Pinpoint the cell where the given text exists, returning its [X, Y] midpoint coordinate. 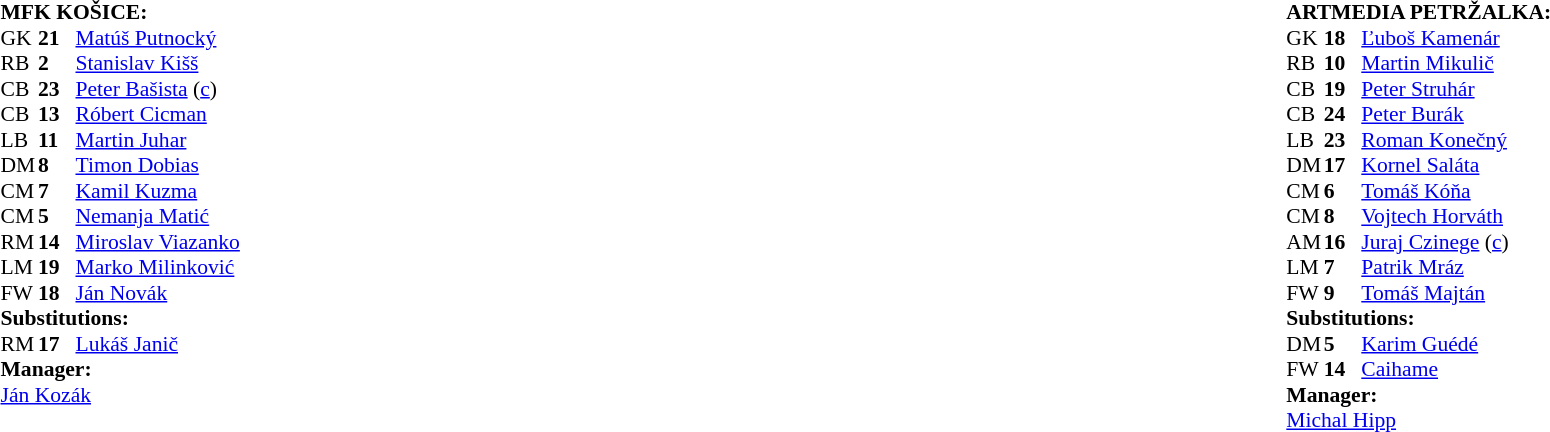
24 [1343, 115]
21 [57, 38]
6 [1343, 191]
Stanislav Kišš [158, 63]
Timon Dobias [158, 165]
AM [1305, 242]
Ján Novák [158, 293]
9 [1343, 293]
Miroslav Viazanko [158, 242]
Nemanja Matić [158, 217]
Peter Bašista (c) [158, 89]
2 [57, 63]
16 [1343, 242]
Marko Milinković [158, 267]
Matúš Putnocký [158, 38]
Lukáš Janič [158, 344]
13 [57, 115]
Manager: [120, 369]
Kamil Kuzma [158, 191]
Róbert Cicman [158, 115]
MFK KOŠICE: [120, 13]
Substitutions: [120, 319]
Martin Juhar [158, 140]
11 [57, 140]
Ján Kozák [120, 395]
10 [1343, 63]
